Locate the cell with the specified text and output its [x, y] center coordinate. 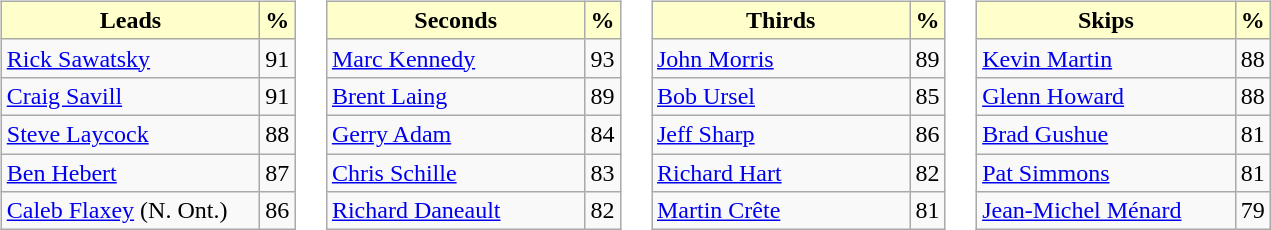
Leads [130, 20]
Gerry Adam [456, 134]
Jean-Michel Ménard [1106, 211]
79 [1252, 211]
Chris Schille [456, 173]
Skips [1106, 20]
83 [602, 173]
John Morris [782, 58]
Glenn Howard [1106, 96]
Richard Hart [782, 173]
Rick Sawatsky [130, 58]
84 [602, 134]
Seconds [456, 20]
Caleb Flaxey (N. Ont.) [130, 211]
Steve Laycock [130, 134]
Thirds [782, 20]
Craig Savill [130, 96]
87 [278, 173]
Ben Hebert [130, 173]
Brad Gushue [1106, 134]
93 [602, 58]
Brent Laing [456, 96]
Richard Daneault [456, 211]
Marc Kennedy [456, 58]
Kevin Martin [1106, 58]
Jeff Sharp [782, 134]
Bob Ursel [782, 96]
Martin Crête [782, 211]
Pat Simmons [1106, 173]
85 [928, 96]
